Locate the cell with the specified text and output its [x, y] center coordinate. 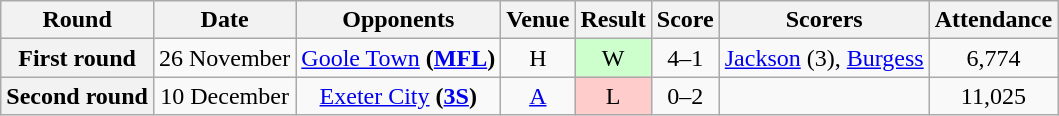
W [613, 58]
Second round [78, 96]
Attendance [993, 20]
0–2 [685, 96]
10 December [224, 96]
L [613, 96]
Goole Town (MFL) [398, 58]
Score [685, 20]
Result [613, 20]
Jackson (3), Burgess [824, 58]
Date [224, 20]
Scorers [824, 20]
4–1 [685, 58]
H [538, 58]
First round [78, 58]
A [538, 96]
11,025 [993, 96]
Exeter City (3S) [398, 96]
Round [78, 20]
Opponents [398, 20]
6,774 [993, 58]
26 November [224, 58]
Venue [538, 20]
